Return [x, y] of the center of cell containing provided text 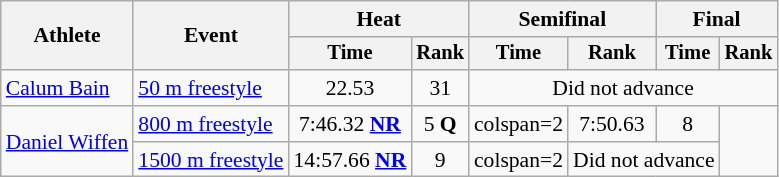
colspan=2 [518, 124]
7:50.63 [612, 124]
Semifinal [562, 19]
Daniel Wiffen [68, 142]
7:46.32 NR [350, 124]
800 m freestyle [210, 124]
8 [688, 124]
50 m freestyle [210, 88]
Heat [378, 19]
22.53 [350, 88]
Calum Bain [68, 88]
Athlete [68, 36]
31 [440, 88]
Final [716, 19]
Event [210, 36]
5 Q [440, 124]
Did not advance [623, 88]
